Pinpoint the cell where the given text exists, returning its (X, Y) midpoint coordinate. 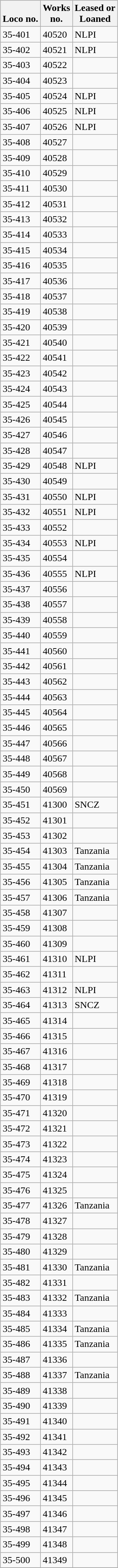
35-443 (20, 681)
35-409 (20, 157)
35-456 (20, 882)
41322 (57, 1144)
40529 (57, 173)
35-411 (20, 188)
35-410 (20, 173)
35-463 (20, 990)
41329 (57, 1252)
35-432 (20, 512)
40531 (57, 204)
40550 (57, 497)
35-460 (20, 944)
40524 (57, 96)
40537 (57, 296)
35-436 (20, 574)
35-491 (20, 1421)
40536 (57, 281)
35-441 (20, 651)
35-404 (20, 81)
41344 (57, 1483)
41321 (57, 1128)
40541 (57, 358)
40525 (57, 111)
40561 (57, 666)
41324 (57, 1174)
40556 (57, 589)
41313 (57, 1005)
41304 (57, 866)
40522 (57, 65)
40527 (57, 142)
40552 (57, 528)
40568 (57, 774)
35-459 (20, 928)
41316 (57, 1051)
41339 (57, 1406)
40558 (57, 620)
40553 (57, 543)
41338 (57, 1390)
35-405 (20, 96)
41337 (57, 1375)
35-486 (20, 1344)
35-476 (20, 1190)
35-453 (20, 836)
41348 (57, 1545)
41323 (57, 1159)
41312 (57, 990)
35-495 (20, 1483)
41346 (57, 1514)
41320 (57, 1113)
41330 (57, 1267)
35-487 (20, 1360)
35-408 (20, 142)
40542 (57, 373)
40543 (57, 389)
41328 (57, 1236)
35-477 (20, 1206)
35-402 (20, 50)
35-492 (20, 1437)
40551 (57, 512)
35-407 (20, 127)
35-466 (20, 1036)
41342 (57, 1452)
35-449 (20, 774)
41315 (57, 1036)
41326 (57, 1206)
35-442 (20, 666)
35-428 (20, 451)
35-465 (20, 1021)
41314 (57, 1021)
35-452 (20, 820)
40547 (57, 451)
35-475 (20, 1174)
41347 (57, 1529)
40530 (57, 188)
35-415 (20, 250)
35-417 (20, 281)
41309 (57, 944)
40566 (57, 743)
35-479 (20, 1236)
35-446 (20, 728)
41300 (57, 805)
40555 (57, 574)
35-426 (20, 419)
35-472 (20, 1128)
35-498 (20, 1529)
40545 (57, 419)
40562 (57, 681)
35-430 (20, 481)
41349 (57, 1560)
41303 (57, 851)
40565 (57, 728)
40560 (57, 651)
35-489 (20, 1390)
40526 (57, 127)
41301 (57, 820)
41318 (57, 1082)
41307 (57, 913)
35-474 (20, 1159)
41331 (57, 1283)
40534 (57, 250)
35-461 (20, 959)
40532 (57, 219)
Leased orLoaned (95, 14)
35-480 (20, 1252)
35-483 (20, 1298)
40535 (57, 266)
35-485 (20, 1329)
35-451 (20, 805)
41343 (57, 1468)
35-481 (20, 1267)
40540 (57, 343)
35-438 (20, 604)
35-500 (20, 1560)
35-401 (20, 34)
41333 (57, 1313)
35-494 (20, 1468)
35-445 (20, 713)
35-497 (20, 1514)
40554 (57, 558)
Worksno. (57, 14)
35-468 (20, 1067)
35-464 (20, 1005)
35-421 (20, 343)
35-418 (20, 296)
41306 (57, 897)
41305 (57, 882)
35-413 (20, 219)
41310 (57, 959)
40567 (57, 759)
40523 (57, 81)
40557 (57, 604)
35-469 (20, 1082)
41308 (57, 928)
35-455 (20, 866)
41340 (57, 1421)
41325 (57, 1190)
40548 (57, 466)
35-484 (20, 1313)
35-414 (20, 235)
35-425 (20, 404)
35-416 (20, 266)
41319 (57, 1098)
35-423 (20, 373)
35-437 (20, 589)
41327 (57, 1221)
35-499 (20, 1545)
35-493 (20, 1452)
35-434 (20, 543)
35-482 (20, 1283)
35-433 (20, 528)
40569 (57, 789)
41317 (57, 1067)
41334 (57, 1329)
35-422 (20, 358)
35-431 (20, 497)
35-448 (20, 759)
41311 (57, 974)
35-462 (20, 974)
40539 (57, 327)
35-478 (20, 1221)
35-467 (20, 1051)
40528 (57, 157)
41332 (57, 1298)
35-470 (20, 1098)
35-412 (20, 204)
35-427 (20, 435)
35-471 (20, 1113)
40564 (57, 713)
41345 (57, 1498)
35-454 (20, 851)
35-403 (20, 65)
35-488 (20, 1375)
41335 (57, 1344)
40521 (57, 50)
35-419 (20, 312)
40563 (57, 697)
35-458 (20, 913)
35-424 (20, 389)
35-439 (20, 620)
40549 (57, 481)
41341 (57, 1437)
40544 (57, 404)
35-450 (20, 789)
41336 (57, 1360)
35-435 (20, 558)
35-490 (20, 1406)
Loco no. (20, 14)
35-420 (20, 327)
40546 (57, 435)
40559 (57, 635)
40533 (57, 235)
35-473 (20, 1144)
35-406 (20, 111)
35-440 (20, 635)
35-429 (20, 466)
35-447 (20, 743)
35-444 (20, 697)
35-457 (20, 897)
41302 (57, 836)
40520 (57, 34)
40538 (57, 312)
35-496 (20, 1498)
